Return the [X, Y] coordinate for the center point of the cell that contains the specified text.  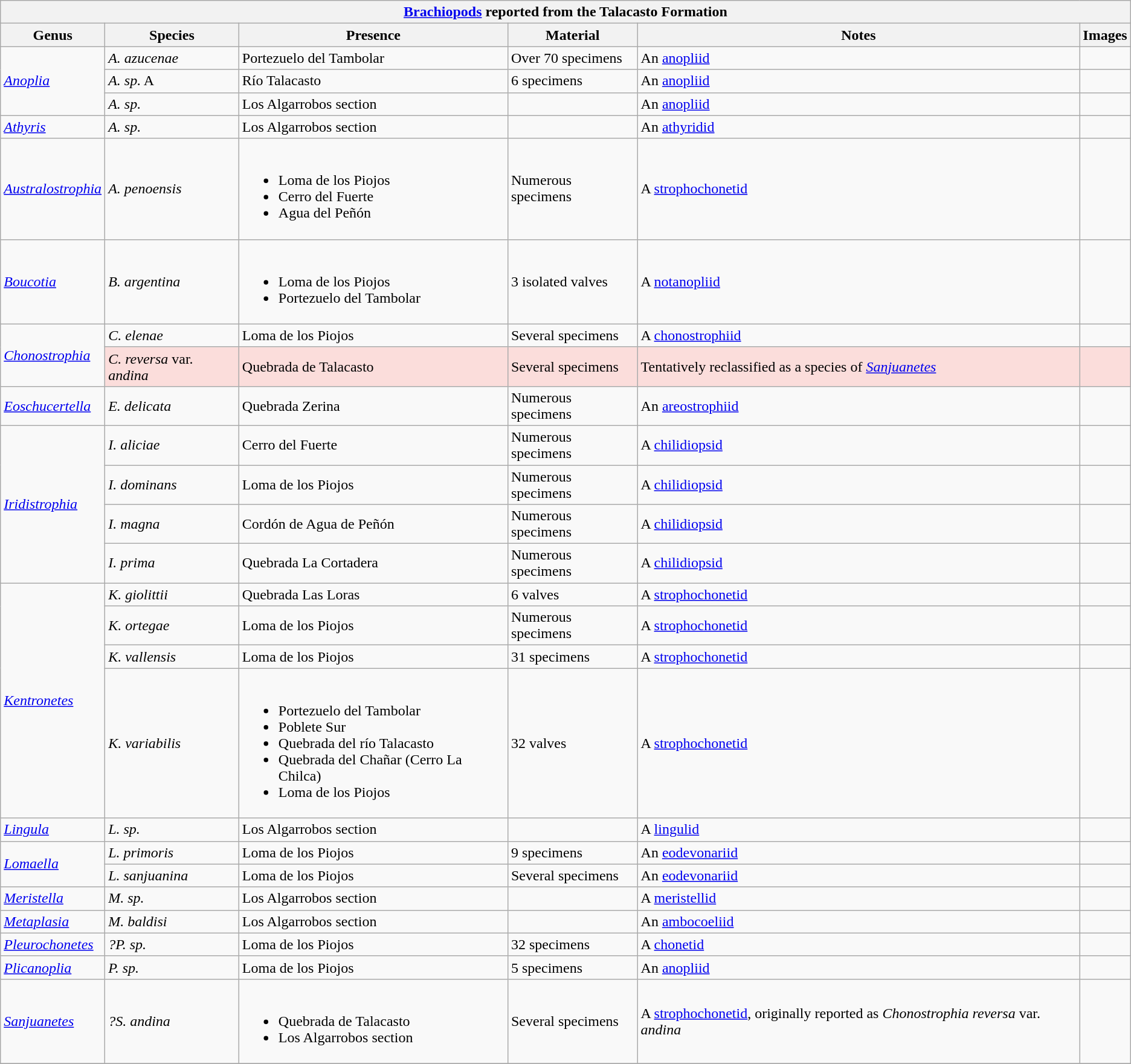
An areostrophiid [859, 406]
Quebrada La Cortadera [373, 563]
Quebrada Zerina [373, 406]
A notanopliid [859, 282]
32 specimens [573, 944]
I. prima [172, 563]
A chonostrophiid [859, 335]
Australostrophia [53, 189]
Notes [859, 35]
L. sanjuanina [172, 875]
Quebrada de Talacasto [373, 366]
?P. sp. [172, 944]
Athyris [53, 127]
Portezuelo del TambolarPoblete SurQuebrada del río TalacastoQuebrada del Chañar (Cerro La Chilca)Loma de los Piojos [373, 743]
Cordón de Agua de Peñón [373, 524]
Sanjuanetes [53, 1021]
Chonostrophia [53, 355]
Meristella [53, 898]
Eoschucertella [53, 406]
Kentronetes [53, 701]
Presence [373, 35]
I. aliciae [172, 445]
A meristellid [859, 898]
Over 70 specimens [573, 58]
Plicanoplia [53, 967]
A strophochonetid, originally reported as Chonostrophia reversa var. andina [859, 1021]
E. delicata [172, 406]
An ambocoeliid [859, 921]
Boucotia [53, 282]
Species [172, 35]
Quebrada de TalacastoLos Algarrobos section [373, 1021]
K. vallensis [172, 657]
An athyridid [859, 127]
A lingulid [859, 830]
I. magna [172, 524]
Loma de los PiojosPortezuelo del Tambolar [373, 282]
L. sp. [172, 830]
Portezuelo del Tambolar [373, 58]
K. variabilis [172, 743]
L. primoris [172, 853]
Lomaella [53, 864]
M. sp. [172, 898]
A. azucenae [172, 58]
Iridistrophia [53, 504]
K. ortegae [172, 626]
Genus [53, 35]
K. giolittii [172, 595]
I. dominans [172, 485]
Anoplia [53, 81]
Quebrada Las Loras [373, 595]
?S. andina [172, 1021]
9 specimens [573, 853]
5 specimens [573, 967]
Metaplasia [53, 921]
Cerro del Fuerte [373, 445]
6 valves [573, 595]
Lingula [53, 830]
32 valves [573, 743]
3 isolated valves [573, 282]
M. baldisi [172, 921]
Pleurochonetes [53, 944]
6 specimens [573, 81]
A. sp. A [172, 81]
C. elenae [172, 335]
Material [573, 35]
Images [1105, 35]
B. argentina [172, 282]
P. sp. [172, 967]
A chonetid [859, 944]
31 specimens [573, 657]
Tentatively reclassified as a species of Sanjuanetes [859, 366]
C. reversa var. andina [172, 366]
Río Talacasto [373, 81]
Brachiopods reported from the Talacasto Formation [565, 12]
Loma de los PiojosCerro del FuerteAgua del Peñón [373, 189]
A. penoensis [172, 189]
